Locate the cell with the specified text and output its (X, Y) center coordinate. 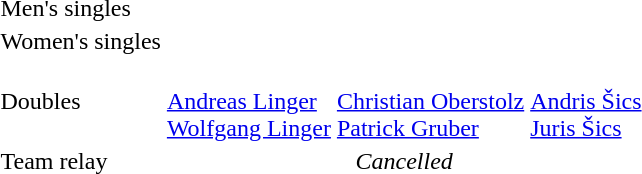
Andreas Linger Wolfgang Linger (248, 101)
Christian Oberstolz Patrick Gruber (430, 101)
